Provide the [x, y] coordinate of the cell's center where the given text is located.  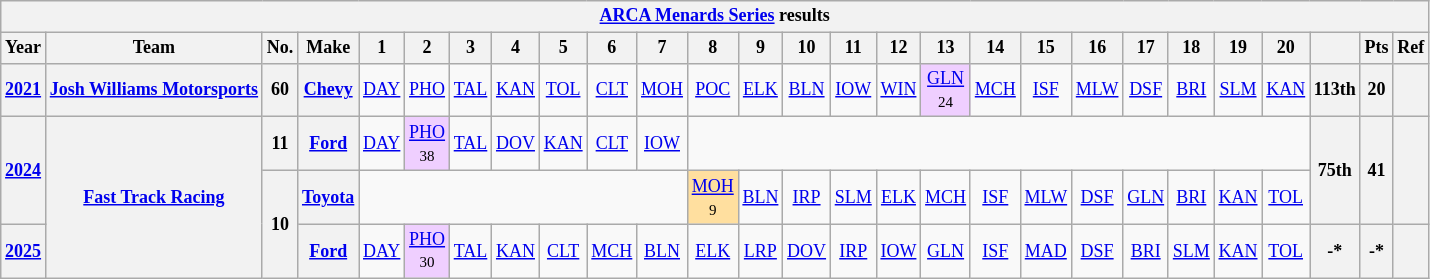
PHO [428, 90]
No. [280, 48]
Year [24, 48]
Fast Track Racing [154, 198]
Ref [1411, 48]
2025 [24, 251]
113th [1336, 90]
1 [382, 48]
19 [1238, 48]
PHO30 [428, 251]
16 [1096, 48]
ARCA Menards Series results [715, 16]
Make [328, 48]
MAD [1046, 251]
2024 [24, 170]
GLN24 [946, 90]
2021 [24, 90]
14 [995, 48]
13 [946, 48]
PHO38 [428, 144]
7 [662, 48]
60 [280, 90]
MOH9 [712, 197]
Toyota [328, 197]
POC [712, 90]
4 [516, 48]
6 [612, 48]
12 [898, 48]
18 [1191, 48]
LRP [760, 251]
Chevy [328, 90]
41 [1376, 170]
5 [563, 48]
3 [470, 48]
Pts [1376, 48]
17 [1146, 48]
9 [760, 48]
Team [154, 48]
15 [1046, 48]
75th [1336, 170]
8 [712, 48]
MOH [662, 90]
2 [428, 48]
WIN [898, 90]
Josh Williams Motorsports [154, 90]
